Pinpoint the cell where the given text exists, returning its (X, Y) midpoint coordinate. 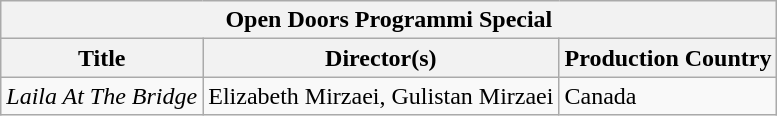
Open Doors Programmi Special (389, 20)
Laila At The Bridge (102, 96)
Director(s) (381, 58)
Title (102, 58)
Elizabeth Mirzaei, Gulistan Mirzaei (381, 96)
Canada (668, 96)
Production Country (668, 58)
